For the text-containing cell, return its midpoint in (x, y) coordinate format. 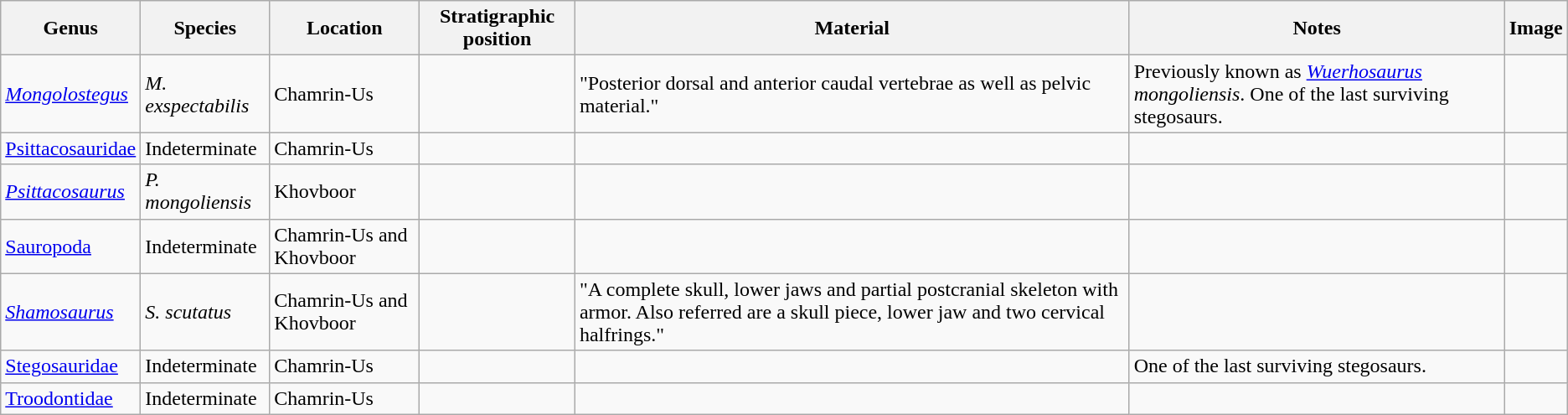
Shamosaurus (70, 312)
"Posterior dorsal and anterior caudal vertebrae as well as pelvic material." (852, 94)
M. exspectabilis (205, 94)
Notes (1317, 29)
Stratigraphic position (498, 29)
P. mongoliensis (205, 191)
Genus (70, 29)
Image (1536, 29)
Sauropoda (70, 246)
Stegosauridae (70, 366)
One of the last surviving stegosaurs. (1317, 366)
Psittacosauridae (70, 148)
S. scutatus (205, 312)
Troodontidae (70, 398)
Mongolostegus (70, 94)
Psittacosaurus (70, 191)
Location (345, 29)
"A complete skull, lower jaws and partial postcranial skeleton with armor. Also referred are a skull piece, lower jaw and two cervical halfrings." (852, 312)
Material (852, 29)
Species (205, 29)
Khovboor (345, 191)
Previously known as Wuerhosaurus mongoliensis. One of the last surviving stegosaurs. (1317, 94)
